Output the (X, Y) coordinate of the center of the cell containing the given text.  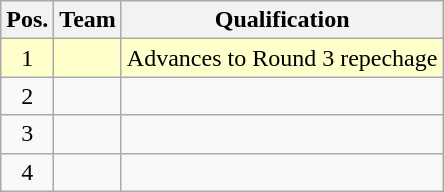
Team (88, 20)
3 (28, 134)
1 (28, 58)
Qualification (282, 20)
Pos. (28, 20)
Advances to Round 3 repechage (282, 58)
2 (28, 96)
4 (28, 172)
